For the text-containing cell, return its midpoint in [X, Y] coordinate format. 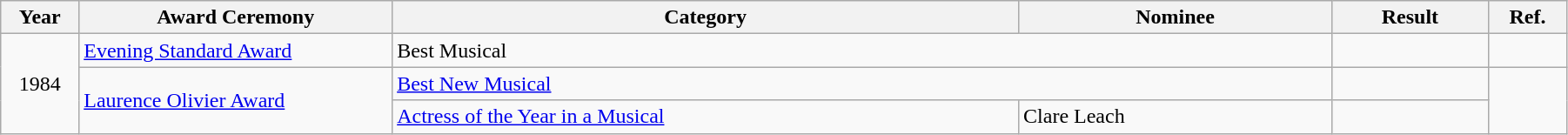
Evening Standard Award [236, 51]
Year [40, 17]
Nominee [1176, 17]
Category [706, 17]
Actress of the Year in a Musical [706, 117]
Best Musical [862, 51]
Award Ceremony [236, 17]
Laurence Olivier Award [236, 100]
Clare Leach [1176, 117]
Best New Musical [862, 84]
1984 [40, 84]
Result [1410, 17]
Ref. [1527, 17]
